Extract the [X, Y] coordinate from the center of the cell holding the provided text.  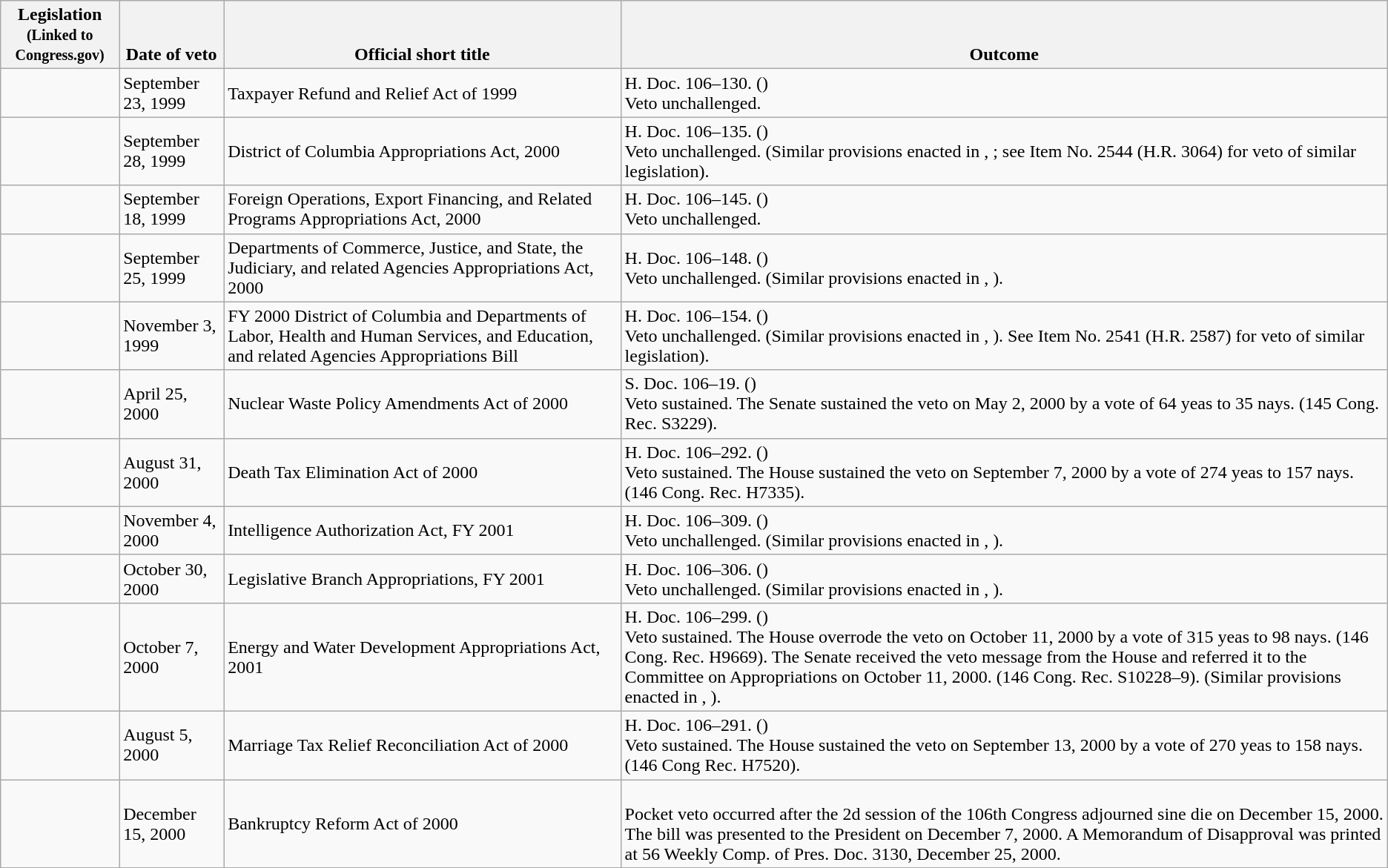
Taxpayer Refund and Relief Act of 1999 [423, 93]
Bankruptcy Reform Act of 2000 [423, 824]
December 15, 2000 [172, 824]
November 3, 1999 [172, 336]
FY 2000 District of Columbia and Departments of Labor, Health and Human Services, and Education, and related Agencies Appropriations Bill [423, 336]
August 31, 2000 [172, 472]
August 5, 2000 [172, 745]
Marriage Tax Relief Reconciliation Act of 2000 [423, 745]
September 28, 1999 [172, 151]
H. Doc. 106–130. ()Veto unchallenged. [1004, 93]
April 25, 2000 [172, 404]
Departments of Commerce, Justice, and State, the Judiciary, and related Agencies Appropriations Act, 2000 [423, 268]
September 25, 1999 [172, 268]
Death Tax Elimination Act of 2000 [423, 472]
October 30, 2000 [172, 578]
District of Columbia Appropriations Act, 2000 [423, 151]
Official short title [423, 35]
Intelligence Authorization Act, FY 2001 [423, 531]
H. Doc. 106–306. ()Veto unchallenged. (Similar provisions enacted in , ). [1004, 578]
Nuclear Waste Policy Amendments Act of 2000 [423, 404]
H. Doc. 106–309. ()Veto unchallenged. (Similar provisions enacted in , ). [1004, 531]
Legislation(Linked to Congress.gov) [60, 35]
November 4, 2000 [172, 531]
September 18, 1999 [172, 209]
October 7, 2000 [172, 657]
Foreign Operations, Export Financing, and Related Programs Appropriations Act, 2000 [423, 209]
H. Doc. 106–154. ()Veto unchallenged. (Similar provisions enacted in , ). See Item No. 2541 (H.R. 2587) for veto of similar legislation). [1004, 336]
Date of veto [172, 35]
S. Doc. 106–19. ()Veto sustained. The Senate sustained the veto on May 2, 2000 by a vote of 64 yeas to 35 nays. (145 Cong. Rec. S3229). [1004, 404]
Energy and Water Development Appropriations Act, 2001 [423, 657]
H. Doc. 106–135. ()Veto unchallenged. (Similar provisions enacted in , ; see Item No. 2544 (H.R. 3064) for veto of similar legislation). [1004, 151]
H. Doc. 106–291. ()Veto sustained. The House sustained the veto on September 13, 2000 by a vote of 270 yeas to 158 nays. (146 Cong Rec. H7520). [1004, 745]
H. Doc. 106–145. ()Veto unchallenged. [1004, 209]
H. Doc. 106–292. ()Veto sustained. The House sustained the veto on September 7, 2000 by a vote of 274 yeas to 157 nays. (146 Cong. Rec. H7335). [1004, 472]
September 23, 1999 [172, 93]
Legislative Branch Appropriations, FY 2001 [423, 578]
H. Doc. 106–148. ()Veto unchallenged. (Similar provisions enacted in , ). [1004, 268]
Outcome [1004, 35]
